Locate the cell with the specified text and output its (X, Y) center coordinate. 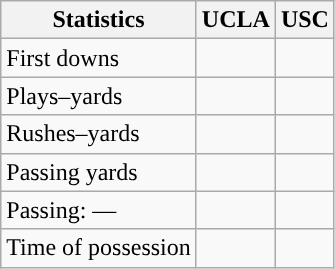
Passing yards (99, 172)
UCLA (236, 20)
Time of possession (99, 248)
Plays–yards (99, 96)
First downs (99, 58)
Rushes–yards (99, 134)
USC (304, 20)
Passing: –– (99, 210)
Statistics (99, 20)
